Identify which cell holds the provided text, then report its [x, y] central coordinate. 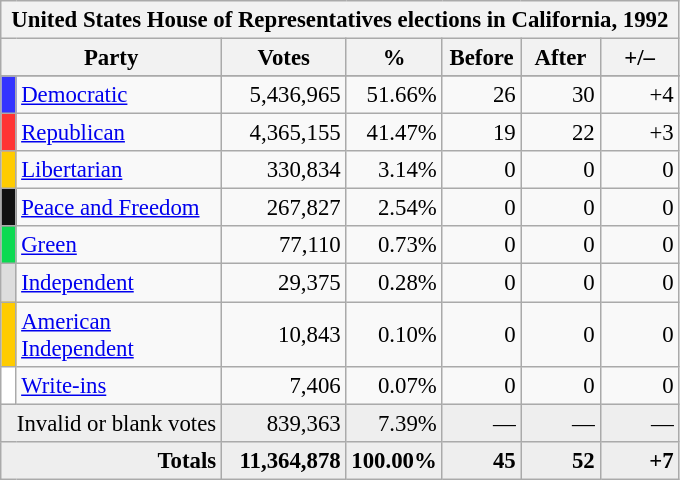
839,363 [284, 423]
330,834 [284, 170]
52 [560, 460]
19 [482, 133]
% [394, 58]
51.66% [394, 95]
Before [482, 58]
2.54% [394, 208]
45 [482, 460]
Independent [119, 283]
5,436,965 [284, 95]
267,827 [284, 208]
+3 [640, 133]
7.39% [394, 423]
30 [560, 95]
+/– [640, 58]
Green [119, 245]
26 [482, 95]
4,365,155 [284, 133]
+4 [640, 95]
100.00% [394, 460]
Party [112, 58]
7,406 [284, 385]
10,843 [284, 334]
0.73% [394, 245]
United States House of Representatives elections in California, 1992 [340, 20]
Votes [284, 58]
Republican [119, 133]
+7 [640, 460]
Totals [112, 460]
22 [560, 133]
0.10% [394, 334]
29,375 [284, 283]
3.14% [394, 170]
41.47% [394, 133]
0.07% [394, 385]
77,110 [284, 245]
11,364,878 [284, 460]
0.28% [394, 283]
Libertarian [119, 170]
Peace and Freedom [119, 208]
American Independent [119, 334]
Invalid or blank votes [112, 423]
After [560, 58]
Write-ins [119, 385]
Democratic [119, 95]
